Extract the (X, Y) coordinate from the center of the cell holding the provided text.  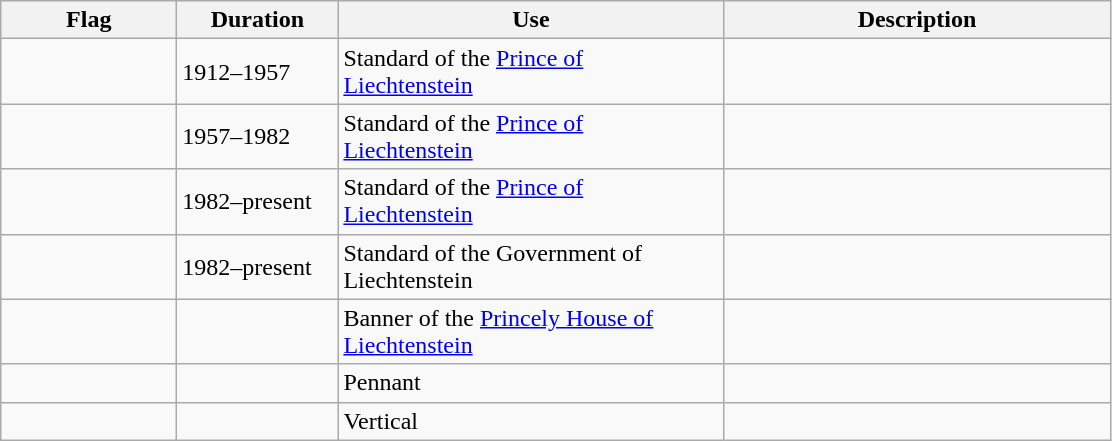
Duration (258, 20)
Standard of the Government of Liechtenstein (531, 266)
Description (917, 20)
1957–1982 (258, 136)
Use (531, 20)
Vertical (531, 421)
Banner of the Princely House of Liechtenstein (531, 332)
Flag (89, 20)
1912–1957 (258, 72)
Pennant (531, 383)
